From the cell containing the given text, extract its center point as [X, Y] coordinate. 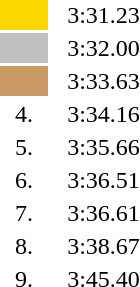
7. [24, 213]
6. [24, 180]
5. [24, 147]
8. [24, 246]
4. [24, 114]
